Determine the (x, y) coordinate at the center of the cell enclosing the given text.  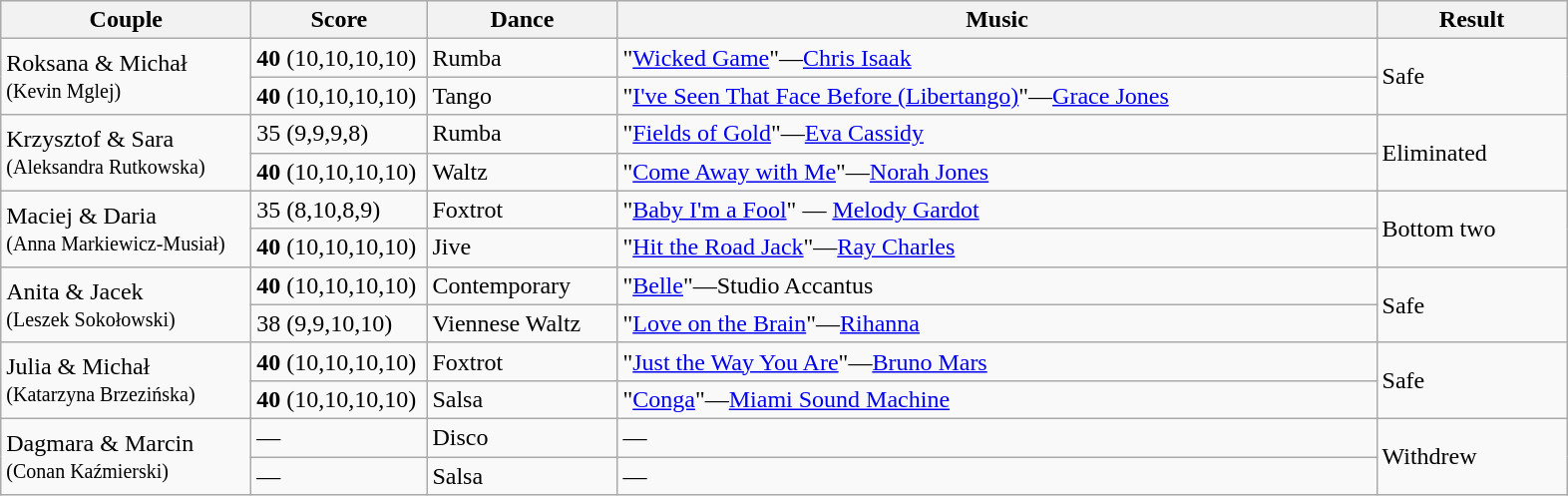
"Hit the Road Jack"—Ray Charles (997, 248)
35 (9,9,9,8) (339, 134)
Tango (523, 96)
Roksana & Michał(Kevin Mglej) (126, 77)
"Belle"—Studio Accantus (997, 285)
Contemporary (523, 285)
Jive (523, 248)
Music (997, 20)
Julia & Michał(Katarzyna Brzezińska) (126, 380)
"Wicked Game"—Chris Isaak (997, 58)
"I've Seen That Face Before (Libertango)"—Grace Jones (997, 96)
Score (339, 20)
"Baby I'm a Fool" — Melody Gardot (997, 210)
"Just the Way You Are"—Bruno Mars (997, 361)
Withdrew (1472, 456)
"Fields of Gold"—Eva Cassidy (997, 134)
"Conga"—Miami Sound Machine (997, 399)
Waltz (523, 172)
Viennese Waltz (523, 323)
Maciej & Daria(Anna Markiewicz-Musiał) (126, 229)
Anita & Jacek(Leszek Sokołowski) (126, 304)
38 (9,9,10,10) (339, 323)
Dagmara & Marcin(Conan Kaźmierski) (126, 456)
"Love on the Brain"—Rihanna (997, 323)
Result (1472, 20)
Couple (126, 20)
Eliminated (1472, 153)
Bottom two (1472, 229)
Dance (523, 20)
Krzysztof & Sara(Aleksandra Rutkowska) (126, 153)
Disco (523, 437)
"Come Away with Me"—Norah Jones (997, 172)
35 (8,10,8,9) (339, 210)
